Detect which cell encompasses the target text, then output its (x, y) center coordinate. 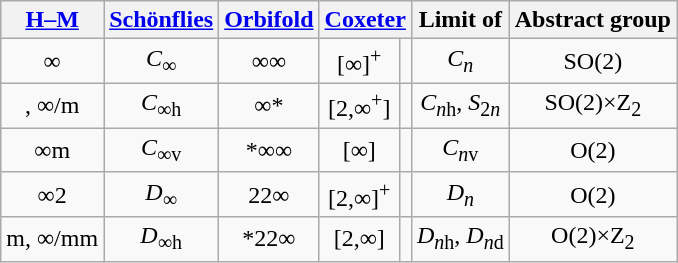
Schönflies (162, 20)
C∞ (162, 62)
Dn (460, 194)
Abstract group (592, 20)
[∞]+ (359, 62)
D∞ (162, 194)
∞∞ (269, 62)
D∞h (162, 239)
Limit of (460, 20)
C∞v (162, 150)
∞* (269, 106)
∞2 (52, 194)
∞ (52, 62)
∞m (52, 150)
*∞∞ (269, 150)
C∞h (162, 106)
[2,∞] (359, 239)
Cnv (460, 150)
[∞] (359, 150)
[2,∞]+ (359, 194)
Cnh, S2n (460, 106)
Cn (460, 62)
SO(2)×Z2 (592, 106)
H–M (52, 20)
O(2)×Z2 (592, 239)
SO(2) (592, 62)
Orbifold (269, 20)
, ∞/m (52, 106)
Coxeter (365, 20)
22∞ (269, 194)
*22∞ (269, 239)
Dnh, Dnd (460, 239)
m, ∞/mm (52, 239)
[2,∞+] (359, 106)
